Search for the cell housing the specified text and yield its [x, y] center coordinate. 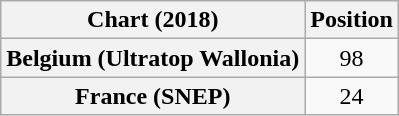
24 [352, 96]
98 [352, 58]
Belgium (Ultratop Wallonia) [153, 58]
Chart (2018) [153, 20]
Position [352, 20]
France (SNEP) [153, 96]
